Determine the (x, y) coordinate at the center of the cell enclosing the given text.  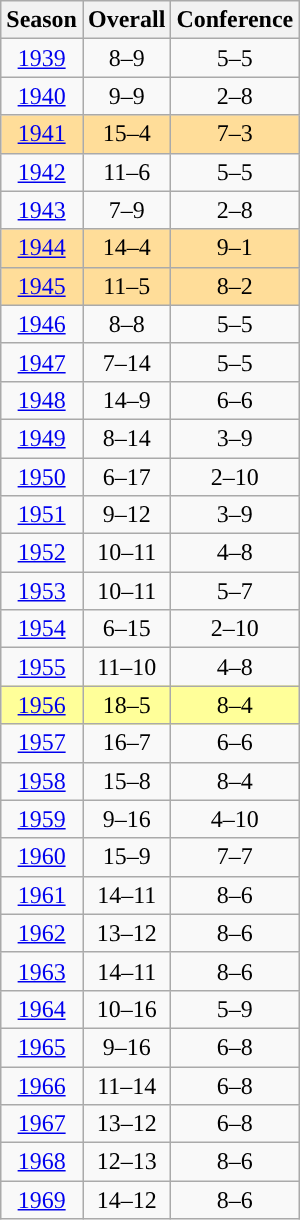
1955 (42, 667)
18–5 (126, 705)
15–8 (126, 781)
14–4 (126, 248)
11–10 (126, 667)
Season (42, 20)
1962 (42, 933)
1965 (42, 1047)
1969 (42, 1200)
15–4 (126, 134)
Overall (126, 20)
1959 (42, 819)
1949 (42, 438)
1957 (42, 743)
7–7 (235, 857)
11–14 (126, 1085)
11–5 (126, 286)
5–9 (235, 1009)
1940 (42, 96)
7–9 (126, 210)
1952 (42, 553)
1964 (42, 1009)
1946 (42, 324)
10–16 (126, 1009)
1945 (42, 286)
9–12 (126, 515)
15–9 (126, 857)
1944 (42, 248)
12–13 (126, 1162)
1942 (42, 172)
1960 (42, 857)
8–9 (126, 58)
1951 (42, 515)
1941 (42, 134)
16–7 (126, 743)
11–6 (126, 172)
1968 (42, 1162)
8–8 (126, 324)
1961 (42, 895)
8–14 (126, 438)
1966 (42, 1085)
1943 (42, 210)
1967 (42, 1124)
1956 (42, 705)
9–9 (126, 96)
1954 (42, 629)
1950 (42, 477)
1948 (42, 400)
Conference (235, 20)
7–14 (126, 362)
14–9 (126, 400)
1958 (42, 781)
5–7 (235, 591)
1947 (42, 362)
1963 (42, 971)
7–3 (235, 134)
4–10 (235, 819)
9–1 (235, 248)
8–2 (235, 286)
14–12 (126, 1200)
1953 (42, 591)
6–17 (126, 477)
1939 (42, 58)
6–15 (126, 629)
